Output the (x, y) coordinate of the center of the cell containing the given text.  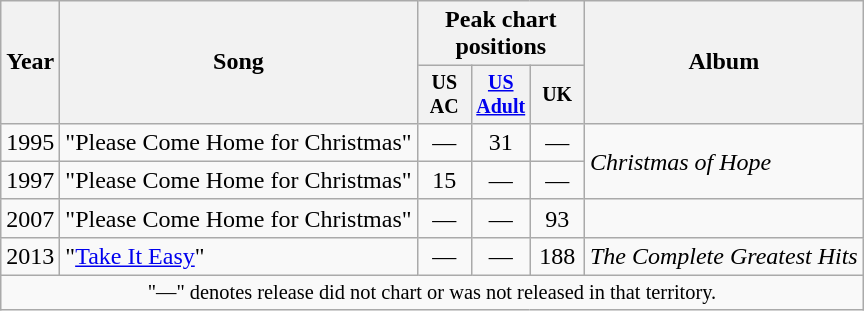
Song (238, 62)
188 (557, 256)
Album (724, 62)
"—" denotes release did not chart or was not released in that territory. (432, 293)
The Complete Greatest Hits (724, 256)
Christmas of Hope (724, 161)
31 (501, 142)
2007 (30, 218)
93 (557, 218)
"Take It Easy" (238, 256)
Peak chartpositions (500, 34)
1997 (30, 180)
USAC (444, 94)
Year (30, 62)
UK (557, 94)
2013 (30, 256)
US Adult (501, 94)
15 (444, 180)
1995 (30, 142)
